Scan for the cell matching the given text and deliver its (X, Y) coordinate at center. 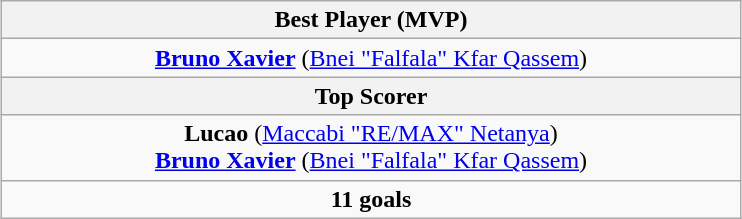
11 goals (372, 199)
Top Scorer (372, 96)
Bruno Xavier (Bnei "Falfala" Kfar Qassem) (372, 58)
Lucao (Maccabi "RE/MAX" Netanya) Bruno Xavier (Bnei "Falfala" Kfar Qassem) (372, 148)
Best Player (MVP) (372, 20)
